From the cell containing the given text, extract its center point as (x, y) coordinate. 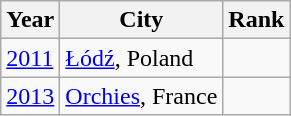
Łódź, Poland (142, 58)
2013 (30, 96)
Orchies, France (142, 96)
2011 (30, 58)
City (142, 20)
Year (30, 20)
Rank (256, 20)
